Pinpoint the cell where the given text exists, returning its [x, y] midpoint coordinate. 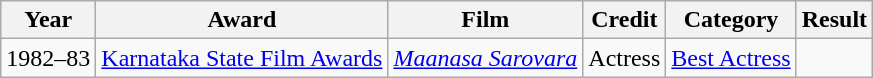
Category [731, 20]
Karnataka State Film Awards [242, 58]
Film [486, 20]
Actress [624, 58]
Award [242, 20]
Result [834, 20]
Credit [624, 20]
Best Actress [731, 58]
Maanasa Sarovara [486, 58]
Year [48, 20]
1982–83 [48, 58]
